For the text-containing cell, return its midpoint in [x, y] coordinate format. 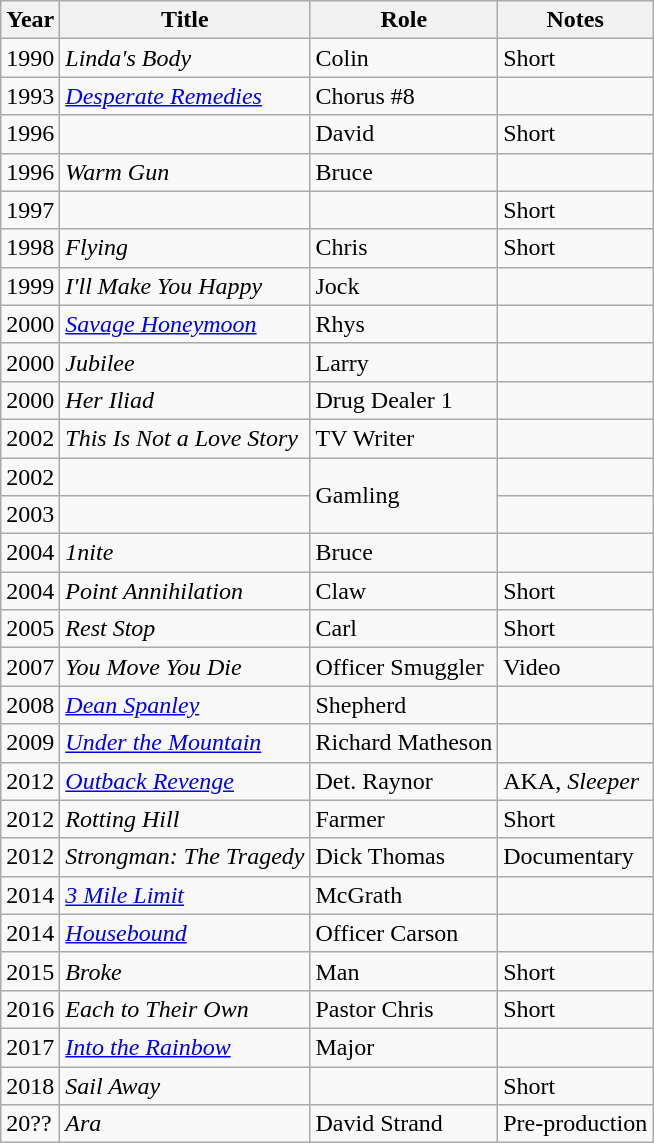
You Move You Die [185, 667]
Flying [185, 248]
Pastor Chris [404, 1009]
Man [404, 971]
Video [576, 667]
Shepherd [404, 705]
TV Writer [404, 438]
1993 [30, 96]
Dick Thomas [404, 857]
Warm Gun [185, 172]
Sail Away [185, 1085]
Documentary [576, 857]
2017 [30, 1047]
David Strand [404, 1124]
Housebound [185, 933]
Pre-production [576, 1124]
Chris [404, 248]
Point Annihilation [185, 591]
Chorus #8 [404, 96]
Farmer [404, 819]
Linda's Body [185, 58]
This Is Not a Love Story [185, 438]
Each to Their Own [185, 1009]
1990 [30, 58]
2008 [30, 705]
Richard Matheson [404, 743]
2005 [30, 629]
David [404, 134]
Jock [404, 286]
Rotting Hill [185, 819]
Savage Honeymoon [185, 324]
2018 [30, 1085]
Strongman: The Tragedy [185, 857]
I'll Make You Happy [185, 286]
Officer Smuggler [404, 667]
Officer Carson [404, 933]
3 Mile Limit [185, 895]
Title [185, 20]
1998 [30, 248]
Dean Spanley [185, 705]
AKA, Sleeper [576, 781]
Gamling [404, 496]
Claw [404, 591]
2016 [30, 1009]
Desperate Remedies [185, 96]
Larry [404, 362]
2003 [30, 515]
Rest Stop [185, 629]
Under the Mountain [185, 743]
Colin [404, 58]
1nite [185, 553]
Year [30, 20]
Carl [404, 629]
Broke [185, 971]
Into the Rainbow [185, 1047]
2009 [30, 743]
Role [404, 20]
Drug Dealer 1 [404, 400]
2015 [30, 971]
Notes [576, 20]
1999 [30, 286]
McGrath [404, 895]
Outback Revenge [185, 781]
1997 [30, 210]
Ara [185, 1124]
Her Iliad [185, 400]
2007 [30, 667]
Det. Raynor [404, 781]
Major [404, 1047]
Rhys [404, 324]
20?? [30, 1124]
Jubilee [185, 362]
